Search for the cell housing the specified text and yield its (x, y) center coordinate. 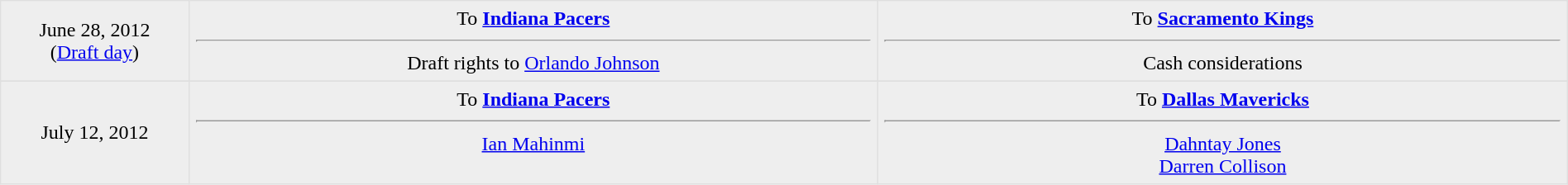
To Sacramento KingsCash considerations (1223, 41)
To Indiana PacersIan Mahinmi (533, 132)
June 28, 2012(Draft day) (94, 41)
July 12, 2012 (94, 132)
To Dallas MavericksDahntay JonesDarren Collison (1223, 132)
To Indiana PacersDraft rights to Orlando Johnson (533, 41)
